Locate the cell with the specified text and output its (X, Y) center coordinate. 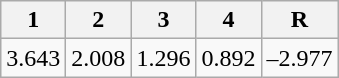
4 (228, 20)
0.892 (228, 58)
1.296 (164, 58)
2 (98, 20)
1 (34, 20)
–2.977 (300, 58)
3 (164, 20)
R (300, 20)
3.643 (34, 58)
2.008 (98, 58)
